Detect which cell encompasses the target text, then output its [X, Y] center coordinate. 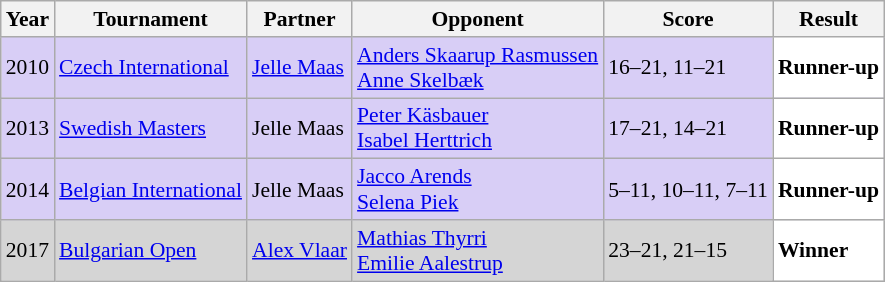
Opponent [478, 19]
17–21, 14–21 [688, 128]
5–11, 10–11, 7–11 [688, 190]
Peter Käsbauer Isabel Herttrich [478, 128]
2014 [28, 190]
Score [688, 19]
2017 [28, 250]
16–21, 11–21 [688, 68]
23–21, 21–15 [688, 250]
Result [828, 19]
Tournament [150, 19]
Anders Skaarup Rasmussen Anne Skelbæk [478, 68]
Bulgarian Open [150, 250]
Swedish Masters [150, 128]
Winner [828, 250]
2010 [28, 68]
Belgian International [150, 190]
Alex Vlaar [300, 250]
2013 [28, 128]
Jacco Arends Selena Piek [478, 190]
Mathias Thyrri Emilie Aalestrup [478, 250]
Czech International [150, 68]
Year [28, 19]
Partner [300, 19]
